For the text-containing cell, return its midpoint in [X, Y] coordinate format. 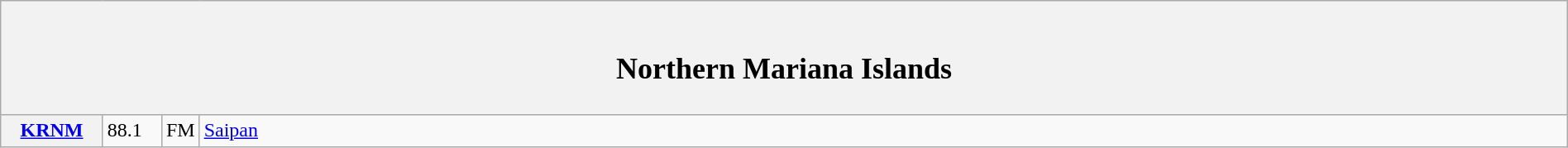
KRNM [52, 131]
Saipan [883, 131]
FM [180, 131]
Northern Mariana Islands [784, 58]
88.1 [132, 131]
